Capture the cell that displays the provided text and extract its (X, Y) central coordinate. 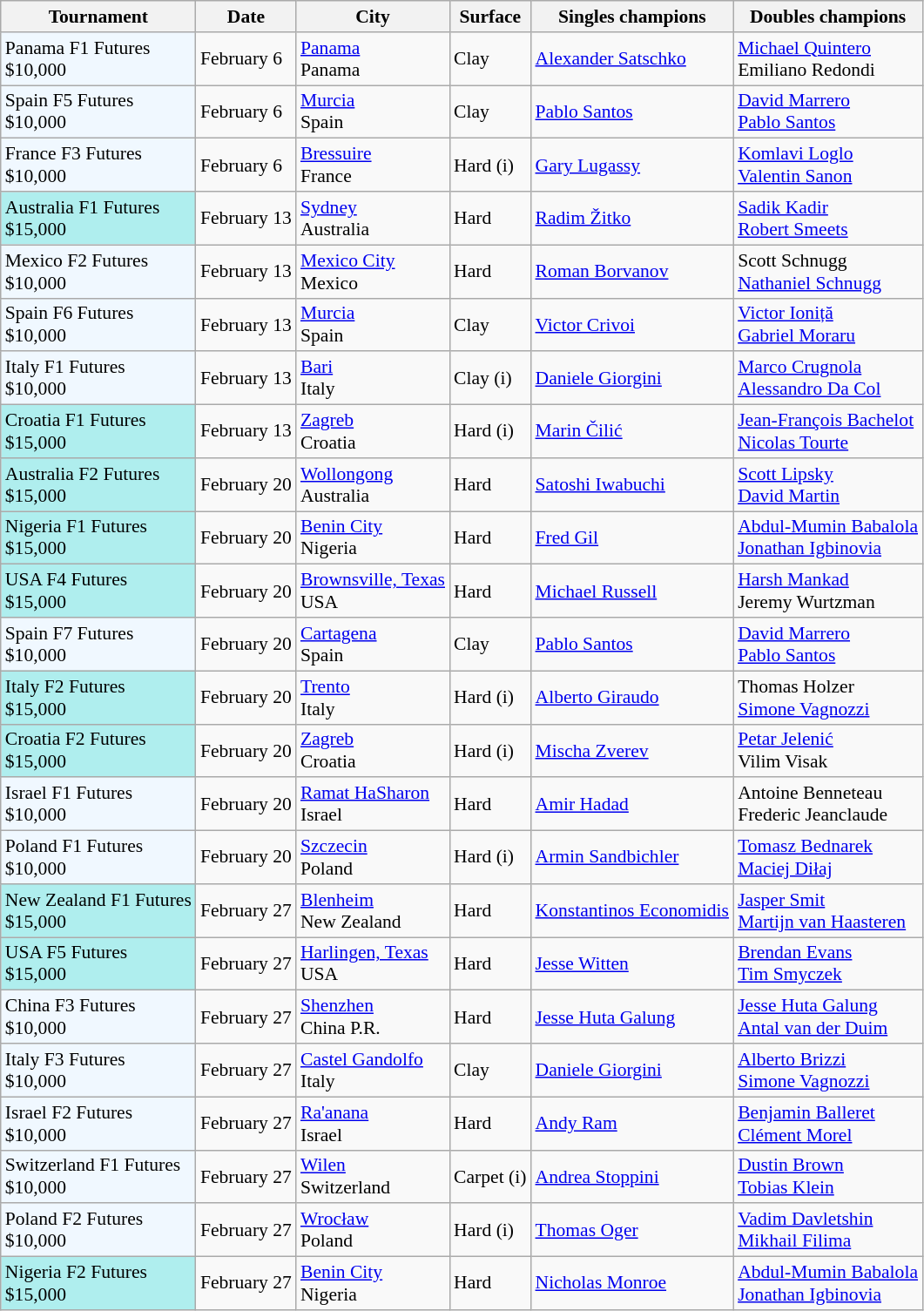
Gary Lugassy (632, 166)
Carpet (i) (489, 1176)
Singles champions (632, 17)
Victor Ioniță Gabriel Moraru (827, 324)
Thomas Oger (632, 1230)
Victor Crivoi (632, 324)
Radim Žitko (632, 218)
Poland F2 Futures$10,000 (98, 1230)
Ramat HaSharonIsrael (373, 805)
BlenheimNew Zealand (373, 911)
CartagenaSpain (373, 645)
Alberto Giraudo (632, 697)
Roman Borvanov (632, 272)
Spain F7 Futures$10,000 (98, 645)
Satoshi Iwabuchi (632, 484)
Australia F1 Futures$15,000 (98, 218)
Vadim Davletshin Mikhail Filima (827, 1230)
Sadik Kadir Robert Smeets (827, 218)
Tomasz Bednarek Maciej Diłaj (827, 857)
Antoine Benneteau Frederic Jeanclaude (827, 805)
Andy Ram (632, 1124)
Marin Čilić (632, 432)
Michael Quintero Emiliano Redondi (827, 59)
Surface (489, 17)
Thomas Holzer Simone Vagnozzi (827, 697)
Jean-François Bachelot Nicolas Tourte (827, 432)
Spain F6 Futures$10,000 (98, 324)
France F3 Futures$10,000 (98, 166)
Jesse Witten (632, 963)
WilenSwitzerland (373, 1176)
Israel F1 Futures$10,000 (98, 805)
Mexico F2 Futures$10,000 (98, 272)
Brownsville, TexasUSA (373, 591)
Nigeria F1 Futures$15,000 (98, 538)
Italy F3 Futures$10,000 (98, 1070)
SzczecinPoland (373, 857)
Petar Jelenić Vilim Visak (827, 751)
Jasper Smit Martijn van Haasteren (827, 911)
Alexander Satschko (632, 59)
Konstantinos Economidis (632, 911)
USA F4 Futures$15,000 (98, 591)
SydneyAustralia (373, 218)
Croatia F1 Futures$15,000 (98, 432)
Amir Hadad (632, 805)
Andrea Stoppini (632, 1176)
Israel F2 Futures$10,000 (98, 1124)
Panama F1 Futures$10,000 (98, 59)
WrocławPoland (373, 1230)
Jesse Huta Galung Antal van der Duim (827, 1017)
TrentoItaly (373, 697)
Poland F1 Futures$10,000 (98, 857)
Doubles champions (827, 17)
ShenzhenChina P.R. (373, 1017)
Italy F2 Futures$15,000 (98, 697)
Castel GandolfoItaly (373, 1070)
Komlavi Loglo Valentin Sanon (827, 166)
BressuireFrance (373, 166)
Mischa Zverev (632, 751)
Benjamin Balleret Clément Morel (827, 1124)
WollongongAustralia (373, 484)
Date (246, 17)
Harsh Mankad Jeremy Wurtzman (827, 591)
BariItaly (373, 378)
Fred Gil (632, 538)
Scott Lipsky David Martin (827, 484)
Clay (i) (489, 378)
Michael Russell (632, 591)
Dustin Brown Tobias Klein (827, 1176)
China F3 Futures$10,000 (98, 1017)
Nigeria F2 Futures$15,000 (98, 1284)
Armin Sandbichler (632, 857)
Harlingen, TexasUSA (373, 963)
Italy F1 Futures$10,000 (98, 378)
Mexico CityMexico (373, 272)
Alberto Brizzi Simone Vagnozzi (827, 1070)
Nicholas Monroe (632, 1284)
New Zealand F1 Futures$15,000 (98, 911)
City (373, 17)
Switzerland F1 Futures$10,000 (98, 1176)
Ra'ananaIsrael (373, 1124)
Brendan Evans Tim Smyczek (827, 963)
Marco Crugnola Alessandro Da Col (827, 378)
PanamaPanama (373, 59)
Croatia F2 Futures$15,000 (98, 751)
Australia F2 Futures$15,000 (98, 484)
Spain F5 Futures$10,000 (98, 112)
Tournament (98, 17)
Jesse Huta Galung (632, 1017)
Scott Schnugg Nathaniel Schnugg (827, 272)
USA F5 Futures$15,000 (98, 963)
